Search for the cell housing the specified text and yield its [X, Y] center coordinate. 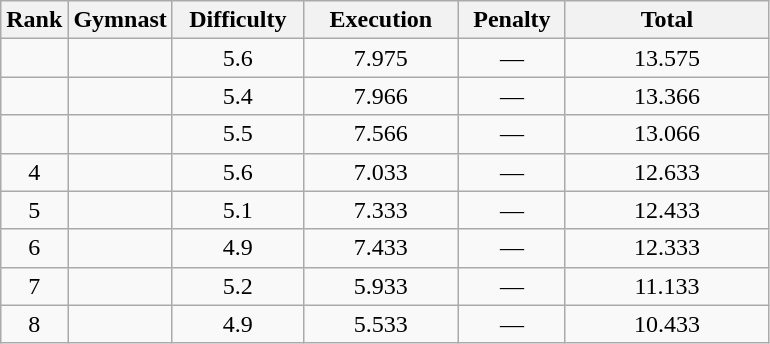
4 [34, 172]
5 [34, 210]
7.566 [380, 134]
7.333 [380, 210]
5.533 [380, 324]
12.433 [666, 210]
Difficulty [238, 20]
5.5 [238, 134]
Total [666, 20]
7.433 [380, 248]
Rank [34, 20]
7.966 [380, 96]
7 [34, 286]
13.575 [666, 58]
12.333 [666, 248]
5.1 [238, 210]
5.4 [238, 96]
13.066 [666, 134]
7.975 [380, 58]
Penalty [512, 20]
13.366 [666, 96]
8 [34, 324]
Execution [380, 20]
6 [34, 248]
11.133 [666, 286]
10.433 [666, 324]
Gymnast [120, 20]
7.033 [380, 172]
12.633 [666, 172]
5.933 [380, 286]
5.2 [238, 286]
